Detect which cell encompasses the target text, then output its [x, y] center coordinate. 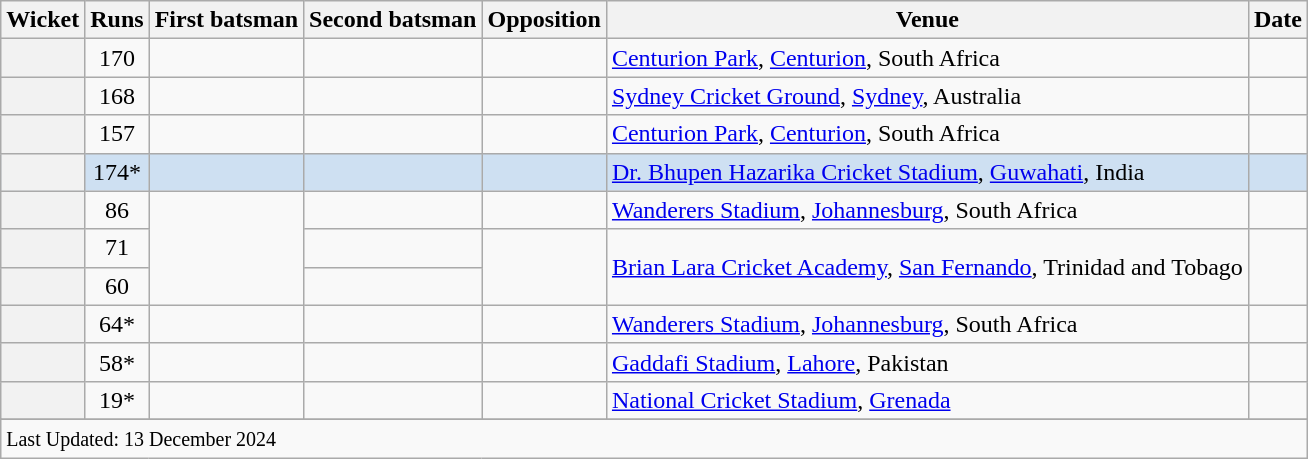
Opposition [544, 20]
60 [117, 286]
Date [1278, 20]
Wicket [43, 20]
Brian Lara Cricket Academy, San Fernando, Trinidad and Tobago [927, 267]
71 [117, 248]
157 [117, 134]
174* [117, 172]
Sydney Cricket Ground, Sydney, Australia [927, 96]
86 [117, 210]
168 [117, 96]
Second batsman [393, 20]
National Cricket Stadium, Grenada [927, 400]
First batsman [226, 20]
64* [117, 324]
19* [117, 400]
Runs [117, 20]
Gaddafi Stadium, Lahore, Pakistan [927, 362]
Venue [927, 20]
170 [117, 58]
58* [117, 362]
Last Updated: 13 December 2024 [654, 438]
Dr. Bhupen Hazarika Cricket Stadium, Guwahati, India [927, 172]
